Scan for the cell matching the given text and deliver its [x, y] coordinate at center. 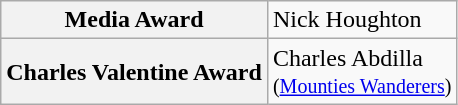
Charles Valentine Award [134, 72]
Charles Abdilla(Mounties Wanderers) [362, 72]
Nick Houghton [362, 20]
Media Award [134, 20]
